For the text-containing cell, return its midpoint in [x, y] coordinate format. 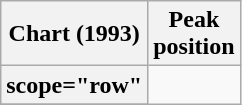
scope="row" [74, 85]
Chart (1993) [74, 34]
Peakposition [194, 34]
